From the cell containing the given text, extract its center point as (X, Y) coordinate. 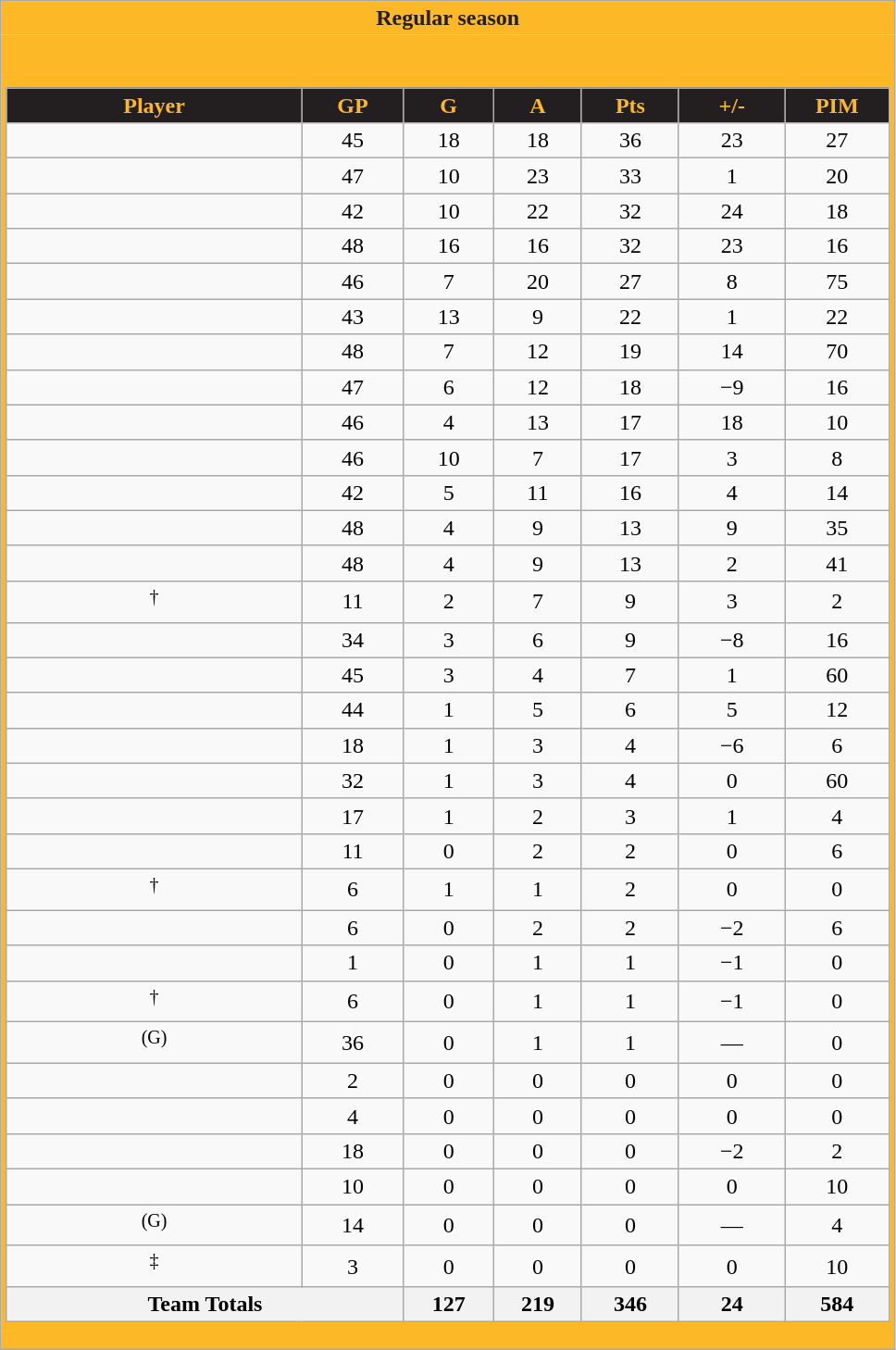
+/- (731, 106)
70 (837, 352)
127 (449, 1305)
G (449, 106)
−9 (731, 387)
A (537, 106)
Team Totals (205, 1305)
PIM (837, 106)
Regular season (448, 19)
44 (353, 710)
33 (629, 176)
Player (154, 106)
34 (353, 640)
−8 (731, 640)
75 (837, 281)
35 (837, 528)
43 (353, 317)
−6 (731, 745)
346 (629, 1305)
584 (837, 1305)
41 (837, 563)
Pts (629, 106)
219 (537, 1305)
GP (353, 106)
19 (629, 352)
‡ (154, 1267)
